Return the [X, Y] coordinate for the center point of the cell that contains the specified text.  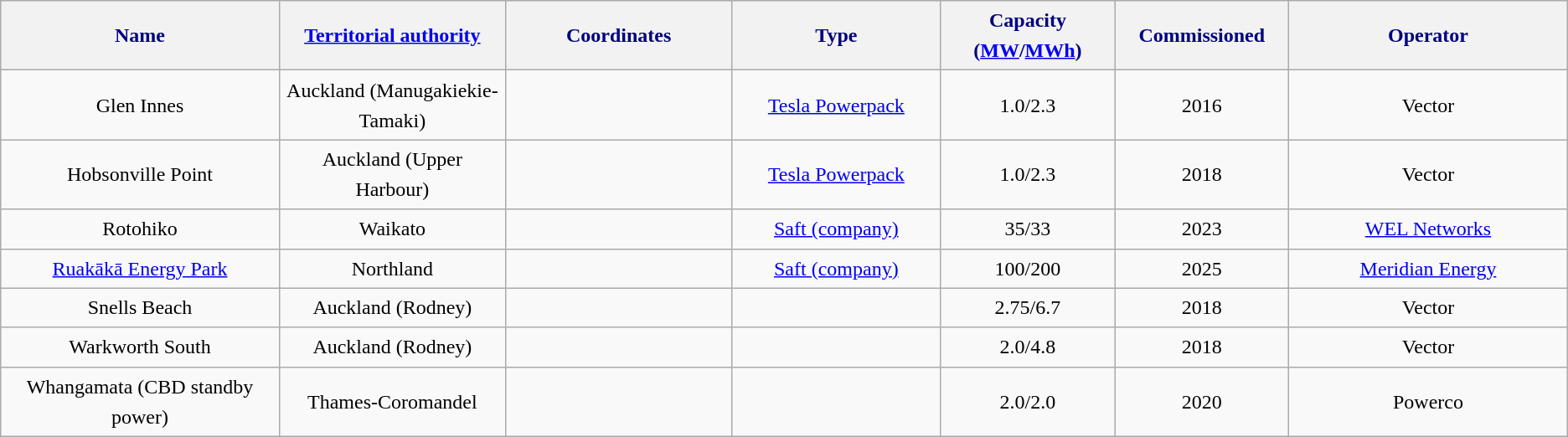
Name [141, 35]
35/33 [1028, 229]
2023 [1202, 229]
2.0/2.0 [1028, 402]
2.75/6.7 [1028, 308]
Powerco [1429, 402]
2025 [1202, 268]
Operator [1429, 35]
Hobsonville Point [141, 174]
Auckland (Manugakiekie-Tamaki) [392, 105]
Commissioned [1202, 35]
Type [836, 35]
Whangamata (CBD standby power) [141, 402]
Capacity (MW/MWh) [1028, 35]
Rotohiko [141, 229]
WEL Networks [1429, 229]
100/200 [1028, 268]
Coordinates [618, 35]
Ruakākā Energy Park [141, 268]
2016 [1202, 105]
2020 [1202, 402]
Snells Beach [141, 308]
Warkworth South [141, 347]
Thames-Coromandel [392, 402]
2.0/4.8 [1028, 347]
Auckland (Upper Harbour) [392, 174]
Territorial authority [392, 35]
Waikato [392, 229]
Meridian Energy [1429, 268]
Glen Innes [141, 105]
Northland [392, 268]
